Detect which cell encompasses the target text, then output its (x, y) center coordinate. 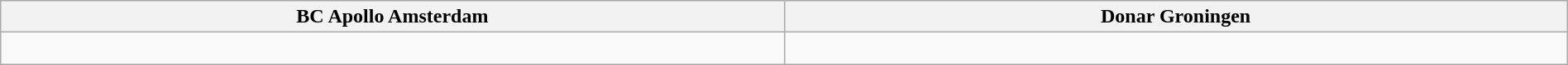
BC Apollo Amsterdam (392, 17)
Donar Groningen (1176, 17)
